Return (x, y) of the center of cell containing provided text 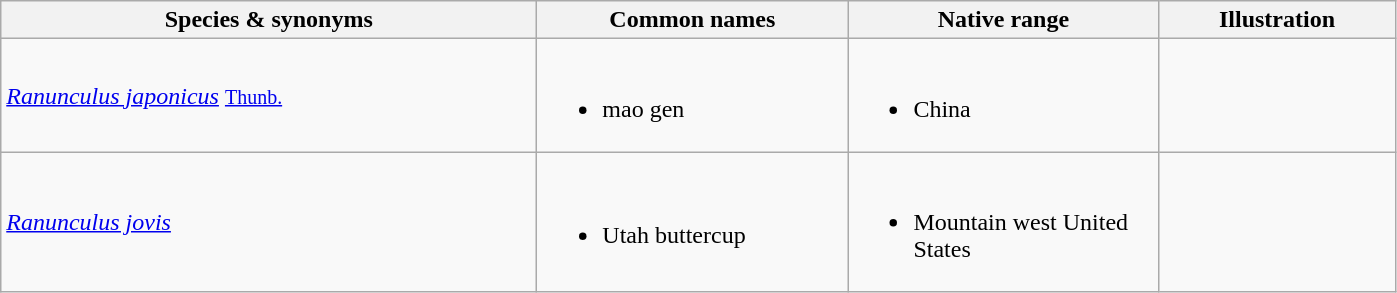
Species & synonyms (269, 20)
Mountain west United States (1004, 222)
Ranunculus japonicus Thunb. (269, 96)
Common names (692, 20)
Native range (1004, 20)
mao gen (692, 96)
Illustration (1277, 20)
Ranunculus jovis (269, 222)
China (1004, 96)
Utah buttercup (692, 222)
